Search for the cell housing the specified text and yield its (X, Y) center coordinate. 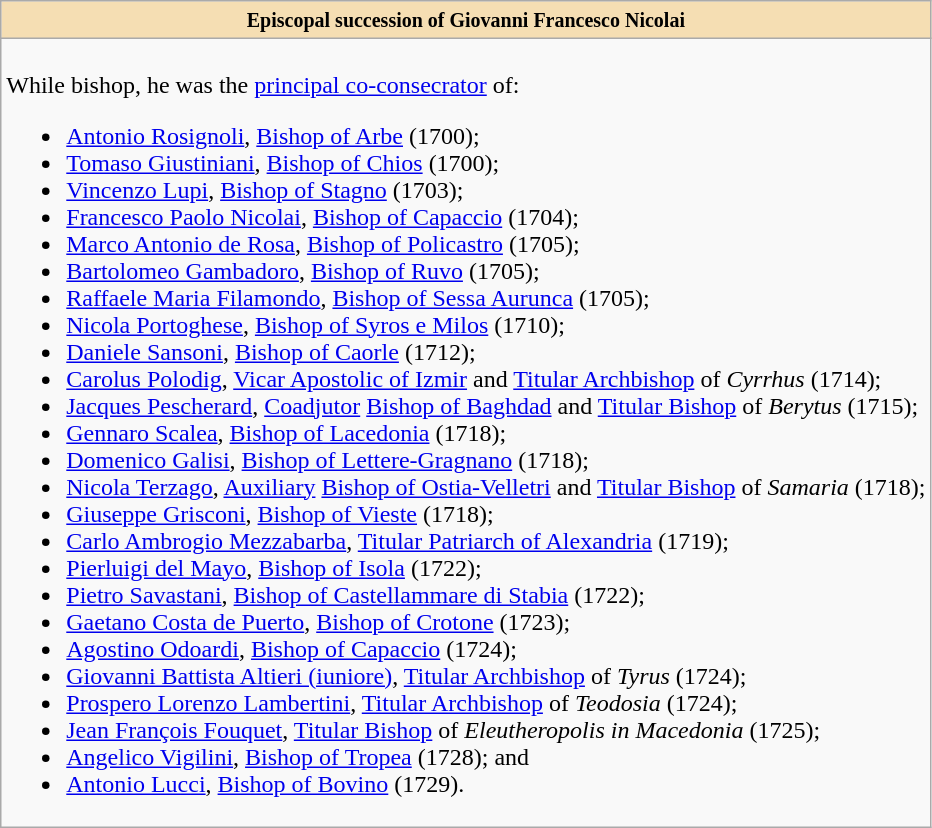
Episcopal succession of Giovanni Francesco Nicolai (466, 20)
